Search for the cell housing the specified text and yield its (x, y) center coordinate. 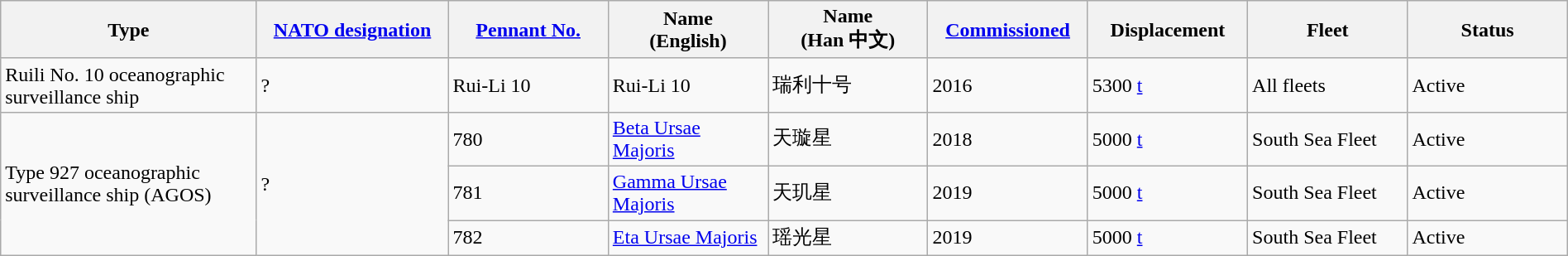
Status (1487, 30)
781 (528, 192)
Ruili No. 10 oceanographic surveillance ship (129, 85)
Commissioned (1007, 30)
Name(English) (688, 30)
Fleet (1328, 30)
2018 (1007, 139)
Pennant No. (528, 30)
Type (129, 30)
Beta Ursae Majoris (688, 139)
Name(Han 中文) (849, 30)
780 (528, 139)
782 (528, 239)
All fleets (1328, 85)
2016 (1007, 85)
Displacement (1168, 30)
Gamma Ursae Majoris (688, 192)
瑶光星 (849, 239)
NATO designation (352, 30)
Eta Ursae Majoris (688, 239)
天璇星 (849, 139)
瑞利十号 (849, 85)
Type 927 oceanographic surveillance ship (AGOS) (129, 184)
5300 t (1168, 85)
天玑星 (849, 192)
